Capture the cell that displays the provided text and extract its [X, Y] central coordinate. 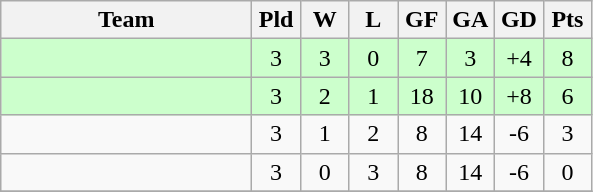
18 [422, 96]
L [374, 20]
Pts [568, 20]
6 [568, 96]
+8 [520, 96]
Pld [276, 20]
GA [470, 20]
+4 [520, 58]
GD [520, 20]
GF [422, 20]
7 [422, 58]
10 [470, 96]
Team [126, 20]
W [324, 20]
